Provide the [x, y] coordinate of the cell's center where the given text is located.  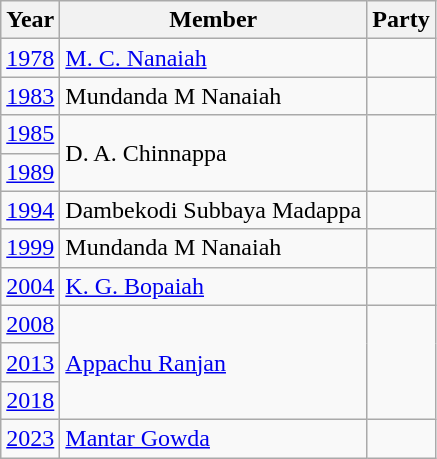
Appachu Ranjan [214, 362]
Party [401, 20]
1994 [30, 210]
1978 [30, 58]
2018 [30, 400]
1999 [30, 248]
2013 [30, 362]
2004 [30, 286]
D. A. Chinnappa [214, 153]
Member [214, 20]
Mantar Gowda [214, 438]
Year [30, 20]
2023 [30, 438]
M. C. Nanaiah [214, 58]
1989 [30, 172]
1985 [30, 134]
K. G. Bopaiah [214, 286]
1983 [30, 96]
Dambekodi Subbaya Madappa [214, 210]
2008 [30, 324]
